Extract the (X, Y) coordinate from the center of the cell holding the provided text.  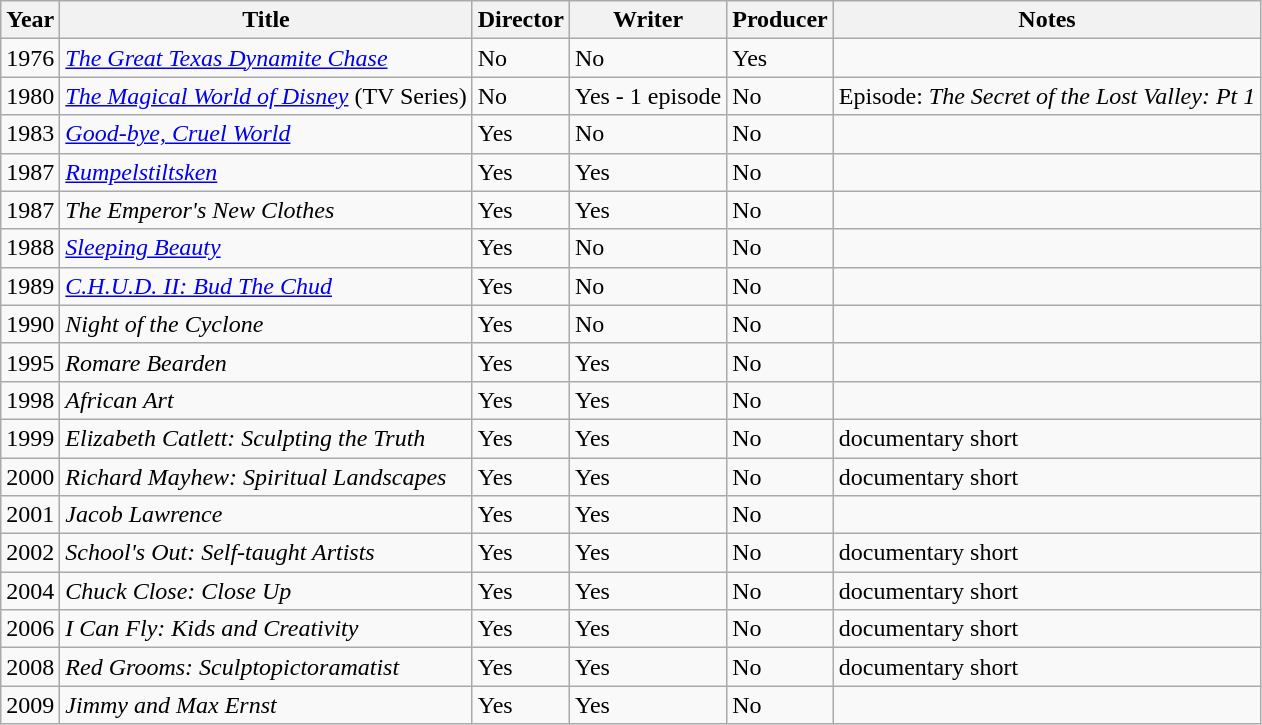
2001 (30, 515)
C.H.U.D. II: Bud The Chud (266, 286)
2009 (30, 705)
African Art (266, 400)
Director (520, 20)
Notes (1046, 20)
The Emperor's New Clothes (266, 210)
Jimmy and Max Ernst (266, 705)
Yes - 1 episode (648, 96)
1990 (30, 324)
Producer (780, 20)
Writer (648, 20)
1995 (30, 362)
Title (266, 20)
Red Grooms: Sculptopictoramatist (266, 667)
2006 (30, 629)
Richard Mayhew: Spiritual Landscapes (266, 477)
Sleeping Beauty (266, 248)
1983 (30, 134)
The Great Texas Dynamite Chase (266, 58)
2008 (30, 667)
1989 (30, 286)
I Can Fly: Kids and Creativity (266, 629)
Good-bye, Cruel World (266, 134)
1999 (30, 438)
Rumpelstiltsken (266, 172)
Jacob Lawrence (266, 515)
1988 (30, 248)
1980 (30, 96)
2000 (30, 477)
Romare Bearden (266, 362)
1976 (30, 58)
Episode: The Secret of the Lost Valley: Pt 1 (1046, 96)
1998 (30, 400)
2002 (30, 553)
The Magical World of Disney (TV Series) (266, 96)
2004 (30, 591)
Night of the Cyclone (266, 324)
School's Out: Self-taught Artists (266, 553)
Year (30, 20)
Chuck Close: Close Up (266, 591)
Elizabeth Catlett: Sculpting the Truth (266, 438)
